Pinpoint the cell where the given text exists, returning its (x, y) midpoint coordinate. 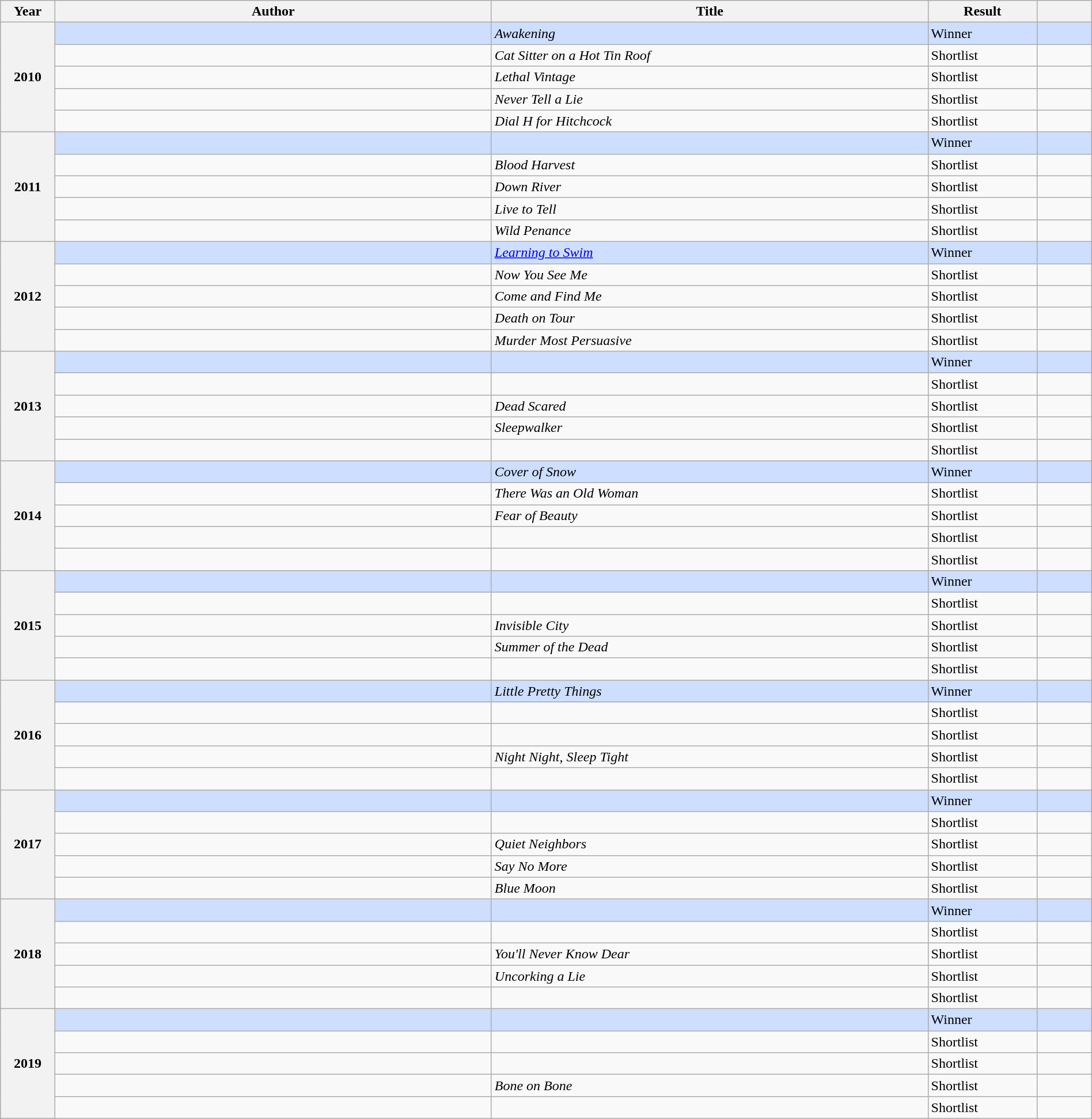
2013 (28, 406)
Bone on Bone (710, 1086)
Wild Penance (710, 230)
Author (273, 12)
Sleepwalker (710, 428)
Learning to Swim (710, 252)
Cover of Snow (710, 472)
Dead Scared (710, 406)
Cat Sitter on a Hot Tin Roof (710, 55)
Uncorking a Lie (710, 976)
Fear of Beauty (710, 515)
Quiet Neighbors (710, 844)
Death on Tour (710, 318)
Blue Moon (710, 888)
2016 (28, 735)
Awakening (710, 33)
Murder Most Persuasive (710, 340)
Title (710, 12)
2014 (28, 515)
2011 (28, 187)
2010 (28, 77)
Summer of the Dead (710, 647)
Now You See Me (710, 275)
Say No More (710, 866)
There Was an Old Woman (710, 494)
2019 (28, 1064)
Never Tell a Lie (710, 99)
Result (983, 12)
Blood Harvest (710, 165)
Dial H for Hitchcock (710, 121)
Year (28, 12)
Come and Find Me (710, 297)
2018 (28, 954)
You'll Never Know Dear (710, 954)
Night Night, Sleep Tight (710, 757)
Down River (710, 187)
2017 (28, 844)
2015 (28, 625)
Little Pretty Things (710, 691)
Invisible City (710, 625)
Live to Tell (710, 208)
2012 (28, 296)
Lethal Vintage (710, 77)
